Determine the (X, Y) coordinate at the center of the cell enclosing the given text.  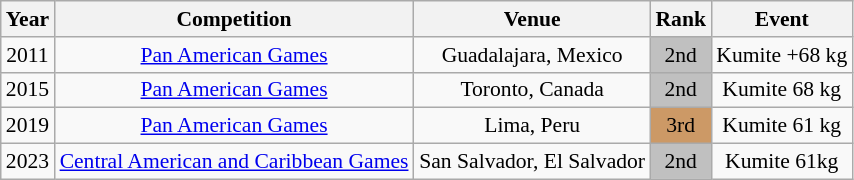
2019 (28, 126)
Guadalajara, Mexico (532, 55)
3rd (680, 126)
Kumite 61kg (782, 162)
2015 (28, 90)
Kumite +68 kg (782, 55)
Venue (532, 19)
2023 (28, 162)
Kumite 61 kg (782, 126)
Event (782, 19)
Rank (680, 19)
Year (28, 19)
Competition (234, 19)
Lima, Peru (532, 126)
2011 (28, 55)
San Salvador, El Salvador (532, 162)
Kumite 68 kg (782, 90)
Central American and Caribbean Games (234, 162)
Toronto, Canada (532, 90)
